Detect which cell encompasses the target text, then output its (x, y) center coordinate. 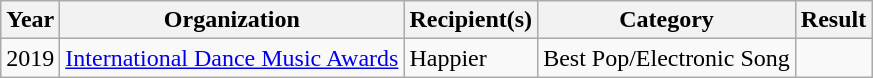
Organization (232, 20)
Result (833, 20)
Happier (471, 58)
Best Pop/Electronic Song (667, 58)
International Dance Music Awards (232, 58)
2019 (30, 58)
Category (667, 20)
Recipient(s) (471, 20)
Year (30, 20)
